Capture the cell that displays the provided text and extract its (x, y) central coordinate. 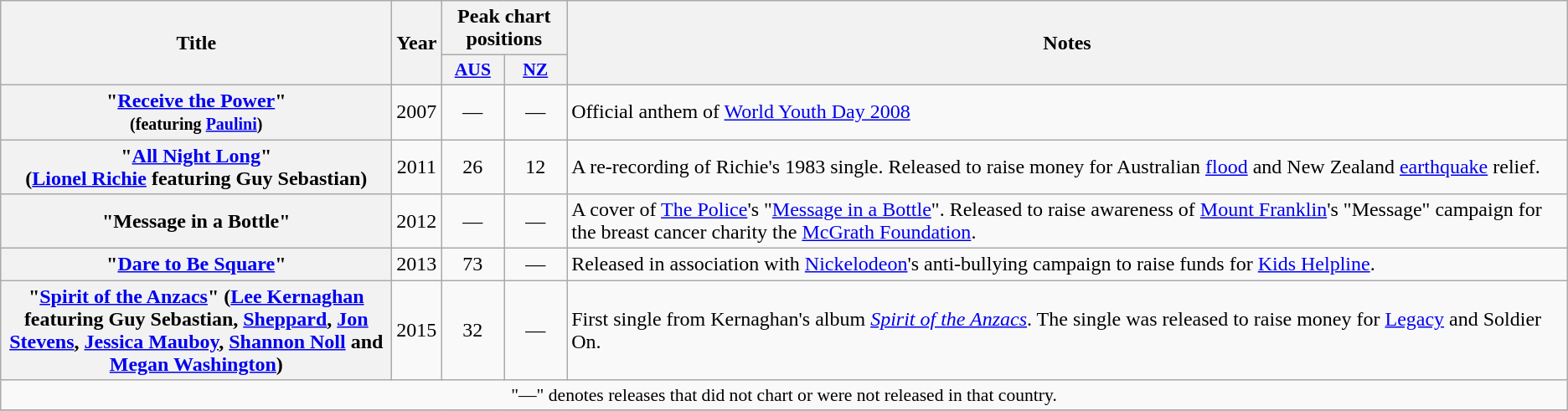
2007 (417, 112)
2011 (417, 166)
26 (472, 166)
Official anthem of World Youth Day 2008 (1067, 112)
Title (196, 44)
"Spirit of the Anzacs" (Lee Kernaghan featuring Guy Sebastian, Sheppard, Jon Stevens, Jessica Mauboy, Shannon Noll and Megan Washington) (196, 330)
AUS (472, 70)
12 (536, 166)
32 (472, 330)
Peak chart positions (504, 28)
2012 (417, 221)
73 (472, 265)
"Dare to Be Square" (196, 265)
"Receive the Power"(featuring Paulini) (196, 112)
Notes (1067, 44)
Year (417, 44)
"—" denotes releases that did not chart or were not released in that country. (784, 395)
A re-recording of Richie's 1983 single. Released to raise money for Australian flood and New Zealand earthquake relief. (1067, 166)
"All Night Long"(Lionel Richie featuring Guy Sebastian) (196, 166)
"Message in a Bottle" (196, 221)
Released in association with Nickelodeon's anti-bullying campaign to raise funds for Kids Helpline. (1067, 265)
First single from Kernaghan's album Spirit of the Anzacs. The single was released to raise money for Legacy and Soldier On. (1067, 330)
NZ (536, 70)
2015 (417, 330)
2013 (417, 265)
